Find where the given text appears and provide that cell's center as (x, y) coordinate. 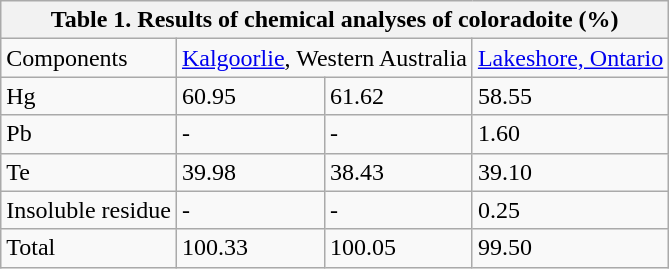
60.95 (250, 96)
100.33 (250, 248)
Kalgoorlie, Western Australia (324, 58)
0.25 (570, 210)
Lakeshore, Ontario (570, 58)
61.62 (398, 96)
Total (89, 248)
Te (89, 172)
58.55 (570, 96)
Insoluble residue (89, 210)
100.05 (398, 248)
99.50 (570, 248)
38.43 (398, 172)
Components (89, 58)
Pb (89, 134)
Table 1. Results of chemical analyses of coloradoite (%) (335, 20)
39.10 (570, 172)
39.98 (250, 172)
1.60 (570, 134)
Hg (89, 96)
